From the cell containing the given text, extract its center point as [X, Y] coordinate. 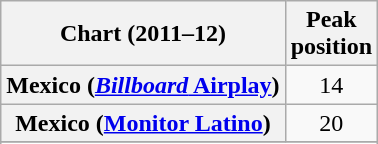
14 [331, 85]
Peakposition [331, 34]
20 [331, 123]
Chart (2011–12) [143, 34]
Mexico (Monitor Latino) [143, 123]
Mexico (Billboard Airplay) [143, 85]
